Find where the given text appears and provide that cell's center as [X, Y] coordinate. 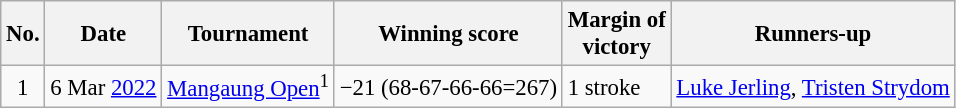
−21 (68-67-66-66=267) [448, 87]
1 stroke [616, 87]
Tournament [248, 34]
6 Mar 2022 [104, 87]
Winning score [448, 34]
Margin ofvictory [616, 34]
Mangaung Open1 [248, 87]
No. [23, 34]
1 [23, 87]
Date [104, 34]
Runners-up [813, 34]
Luke Jerling, Tristen Strydom [813, 87]
